Provide the (X, Y) coordinate of the cell's center where the given text is located.  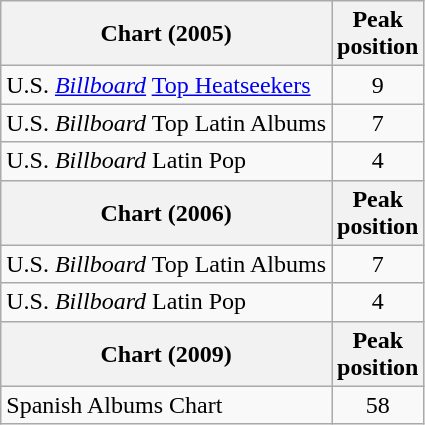
Chart (2009) (166, 354)
U.S. Billboard Top Heatseekers (166, 85)
9 (378, 85)
58 (378, 405)
Spanish Albums Chart (166, 405)
Chart (2006) (166, 212)
Chart (2005) (166, 34)
